Output the [x, y] coordinate of the center of the cell containing the given text.  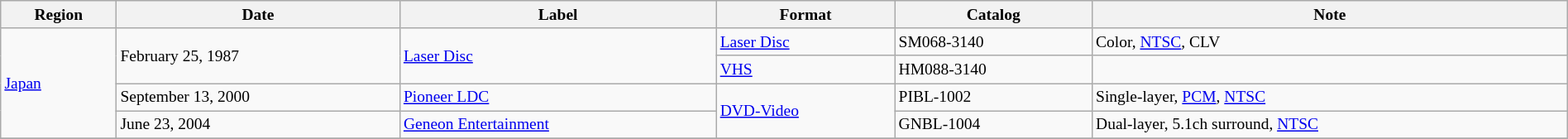
Format [806, 15]
February 25, 1987 [258, 56]
Single-layer, PCM, NTSC [1330, 98]
DVD-Video [806, 111]
Region [59, 15]
Pioneer LDC [557, 98]
June 23, 2004 [258, 124]
Label [557, 15]
Japan [59, 83]
GNBL-1004 [993, 124]
September 13, 2000 [258, 98]
VHS [806, 69]
Date [258, 15]
PIBL-1002 [993, 98]
HM088-3140 [993, 69]
Color, NTSC, CLV [1330, 41]
Catalog [993, 15]
Geneon Entertainment [557, 124]
SM068-3140 [993, 41]
Note [1330, 15]
Dual-layer, 5.1ch surround, NTSC [1330, 124]
